Scan for the cell matching the given text and deliver its (x, y) coordinate at center. 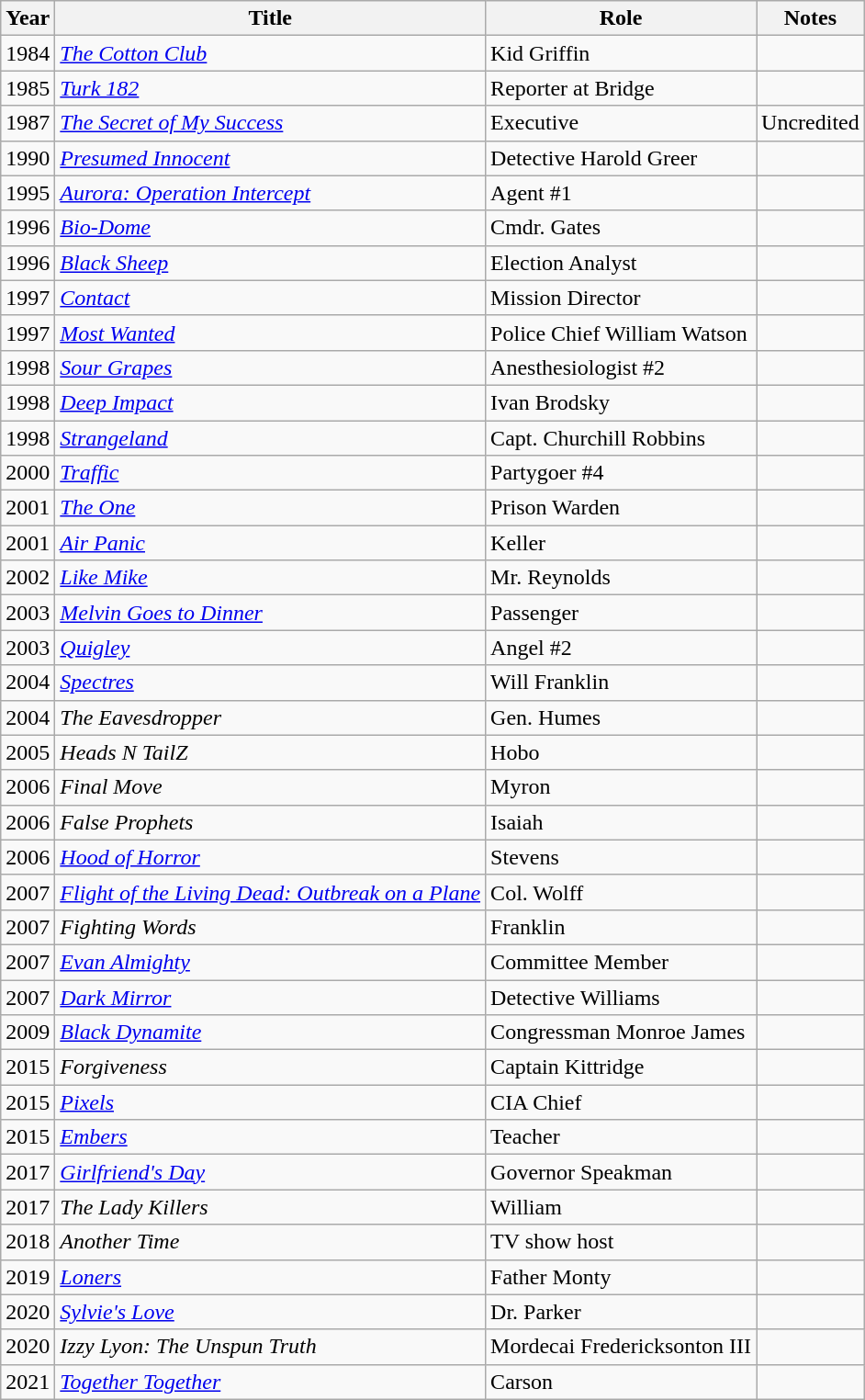
The Lady Killers (270, 1207)
Dark Mirror (270, 997)
Capt. Churchill Robbins (621, 438)
Forgiveness (270, 1067)
Committee Member (621, 962)
Contact (270, 298)
Together Together (270, 1382)
The Eavesdropper (270, 717)
Stevens (621, 857)
Executive (621, 123)
Mr. Reynolds (621, 578)
Presumed Innocent (270, 158)
Embers (270, 1137)
Like Mike (270, 578)
Ivan Brodsky (621, 402)
Quigley (270, 648)
Mission Director (621, 298)
Kid Griffin (621, 53)
Dr. Parker (621, 1312)
William (621, 1207)
Loners (270, 1277)
2005 (28, 752)
Agent #1 (621, 193)
CIA Chief (621, 1102)
The Cotton Club (270, 53)
Detective Williams (621, 997)
2000 (28, 473)
Uncredited (811, 123)
Final Move (270, 787)
Sylvie's Love (270, 1312)
Governor Speakman (621, 1172)
Passenger (621, 613)
Air Panic (270, 543)
Melvin Goes to Dinner (270, 613)
1987 (28, 123)
Prison Warden (621, 508)
Father Monty (621, 1277)
Strangeland (270, 438)
Role (621, 18)
Turk 182 (270, 88)
Black Dynamite (270, 1033)
Fighting Words (270, 927)
Notes (811, 18)
Franklin (621, 927)
TV show host (621, 1242)
Teacher (621, 1137)
Heads N TailZ (270, 752)
Col. Wolff (621, 892)
1984 (28, 53)
1995 (28, 193)
Most Wanted (270, 333)
Isaiah (621, 822)
Sour Grapes (270, 367)
Mordecai Fredericksonton III (621, 1347)
False Prophets (270, 822)
Year (28, 18)
Gen. Humes (621, 717)
Hood of Horror (270, 857)
Flight of the Living Dead: Outbreak on a Plane (270, 892)
2018 (28, 1242)
Izzy Lyon: The Unspun Truth (270, 1347)
Deep Impact (270, 402)
The One (270, 508)
1985 (28, 88)
Election Analyst (621, 263)
Aurora: Operation Intercept (270, 193)
2009 (28, 1033)
Congressman Monroe James (621, 1033)
2019 (28, 1277)
Carson (621, 1382)
The Secret of My Success (270, 123)
Traffic (270, 473)
Hobo (621, 752)
Partygoer #4 (621, 473)
Evan Almighty (270, 962)
2021 (28, 1382)
Will Franklin (621, 683)
Myron (621, 787)
Bio-Dome (270, 228)
Cmdr. Gates (621, 228)
Reporter at Bridge (621, 88)
Title (270, 18)
2002 (28, 578)
Keller (621, 543)
Anesthesiologist #2 (621, 367)
Pixels (270, 1102)
Spectres (270, 683)
Police Chief William Watson (621, 333)
Black Sheep (270, 263)
Angel #2 (621, 648)
Detective Harold Greer (621, 158)
Captain Kittridge (621, 1067)
Girlfriend's Day (270, 1172)
Another Time (270, 1242)
1990 (28, 158)
